Locate the cell with the specified text and output its [X, Y] center coordinate. 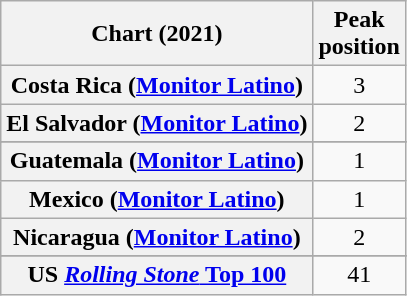
41 [359, 275]
El Salvador (Monitor Latino) [157, 123]
US Rolling Stone Top 100 [157, 275]
Nicaragua (Monitor Latino) [157, 237]
Mexico (Monitor Latino) [157, 199]
Costa Rica (Monitor Latino) [157, 85]
Guatemala (Monitor Latino) [157, 161]
Chart (2021) [157, 34]
3 [359, 85]
Peakposition [359, 34]
